Determine the (x, y) coordinate at the center of the cell enclosing the given text.  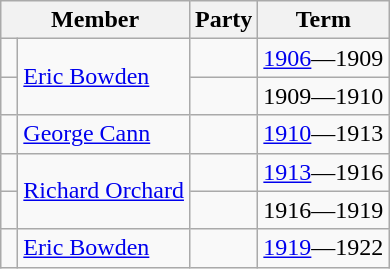
1906—1909 (324, 58)
1910—1913 (324, 134)
1916—1919 (324, 210)
George Cann (104, 134)
1919—1922 (324, 248)
Member (96, 20)
1909—1910 (324, 96)
Richard Orchard (104, 191)
1913—1916 (324, 172)
Term (324, 20)
Party (223, 20)
